Locate the cell with the specified text and output its (x, y) center coordinate. 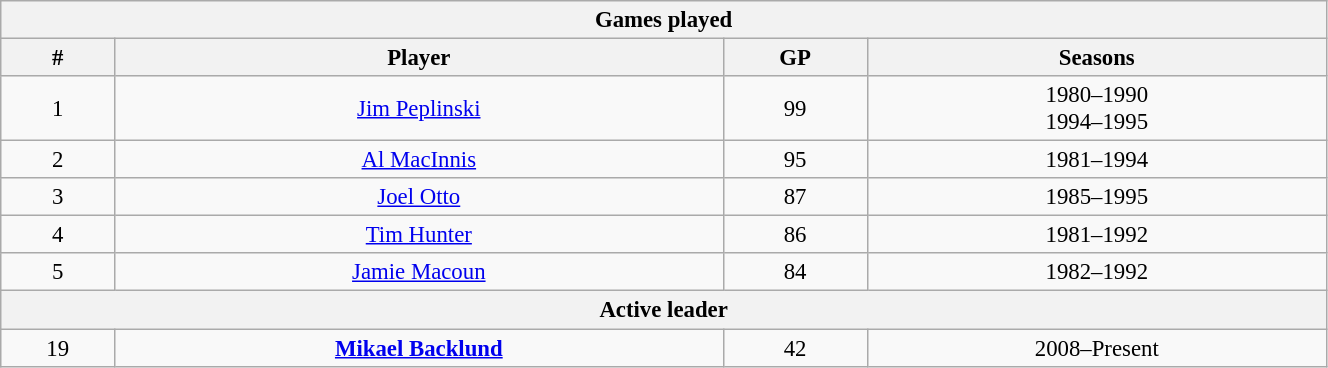
1982–1992 (1096, 273)
87 (795, 197)
84 (795, 273)
# (58, 58)
Jim Peplinski (419, 108)
5 (58, 273)
99 (795, 108)
4 (58, 235)
Player (419, 58)
Joel Otto (419, 197)
1985–1995 (1096, 197)
GP (795, 58)
Al MacInnis (419, 160)
Games played (664, 20)
19 (58, 348)
Mikael Backlund (419, 348)
Tim Hunter (419, 235)
1981–1994 (1096, 160)
Jamie Macoun (419, 273)
86 (795, 235)
Seasons (1096, 58)
1980–19901994–1995 (1096, 108)
2 (58, 160)
Active leader (664, 310)
3 (58, 197)
42 (795, 348)
1981–1992 (1096, 235)
1 (58, 108)
95 (795, 160)
2008–Present (1096, 348)
